Scan for the cell matching the given text and deliver its (x, y) coordinate at center. 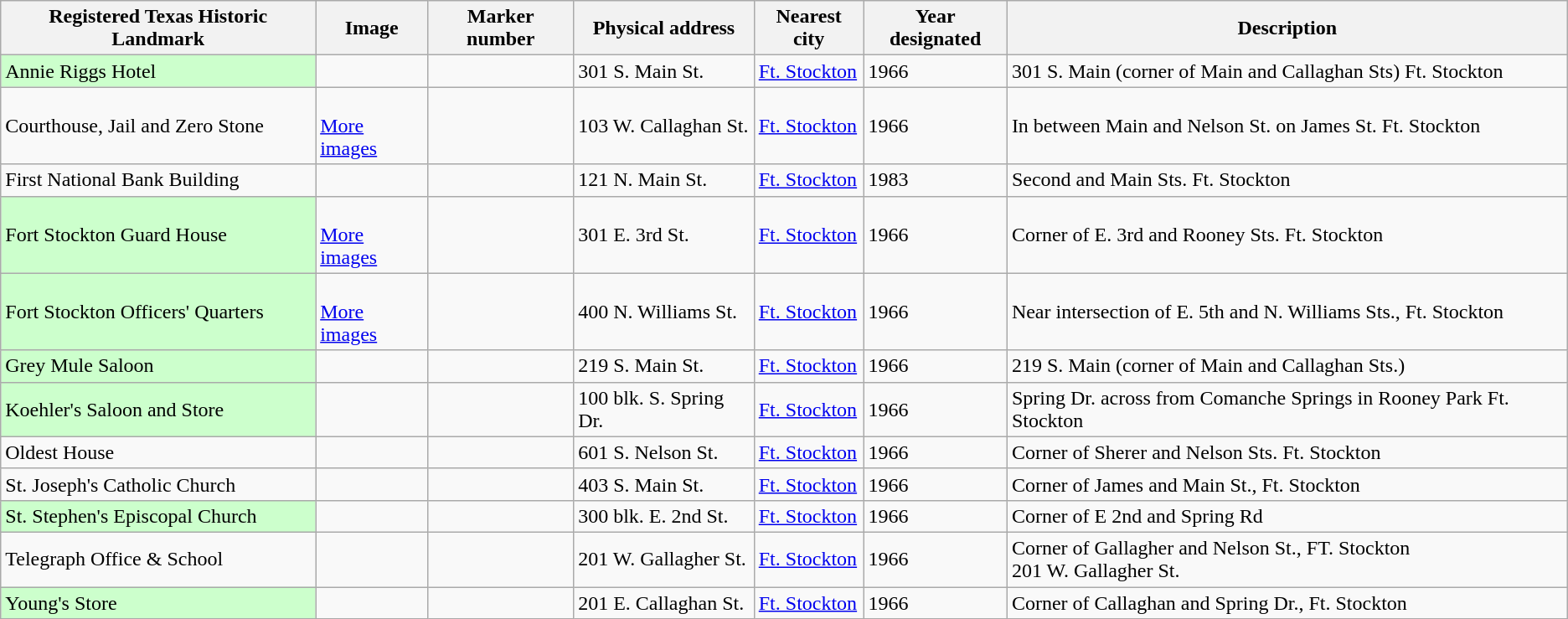
Corner of Sherer and Nelson Sts. Ft. Stockton (1287, 452)
St. Joseph's Catholic Church (158, 484)
First National Bank Building (158, 180)
601 S. Nelson St. (664, 452)
121 N. Main St. (664, 180)
Annie Riggs Hotel (158, 71)
St. Stephen's Episcopal Church (158, 516)
Corner of Callaghan and Spring Dr., Ft. Stockton (1287, 602)
Spring Dr. across from Comanche Springs in Rooney Park Ft. Stockton (1287, 409)
Telegraph Office & School (158, 560)
Grey Mule Saloon (158, 366)
301 S. Main St. (664, 71)
In between Main and Nelson St. on James St. Ft. Stockton (1287, 126)
1983 (935, 180)
Fort Stockton Guard House (158, 235)
Physical address (664, 28)
Year designated (935, 28)
Fort Stockton Officers' Quarters (158, 312)
100 blk. S. Spring Dr. (664, 409)
Second and Main Sts. Ft. Stockton (1287, 180)
Courthouse, Jail and Zero Stone (158, 126)
Image (372, 28)
Corner of James and Main St., Ft. Stockton (1287, 484)
Young's Store (158, 602)
Marker number (501, 28)
103 W. Callaghan St. (664, 126)
Koehler's Saloon and Store (158, 409)
201 E. Callaghan St. (664, 602)
Corner of E. 3rd and Rooney Sts. Ft. Stockton (1287, 235)
403 S. Main St. (664, 484)
Description (1287, 28)
301 E. 3rd St. (664, 235)
201 W. Gallagher St. (664, 560)
400 N. Williams St. (664, 312)
Oldest House (158, 452)
Corner of Gallagher and Nelson St., FT. Stockton201 W. Gallagher St. (1287, 560)
Nearest city (809, 28)
219 S. Main (corner of Main and Callaghan Sts.) (1287, 366)
219 S. Main St. (664, 366)
Near intersection of E. 5th and N. Williams Sts., Ft. Stockton (1287, 312)
301 S. Main (corner of Main and Callaghan Sts) Ft. Stockton (1287, 71)
Corner of E 2nd and Spring Rd (1287, 516)
300 blk. E. 2nd St. (664, 516)
Registered Texas Historic Landmark (158, 28)
